Output the [x, y] coordinate of the center of the cell containing the given text.  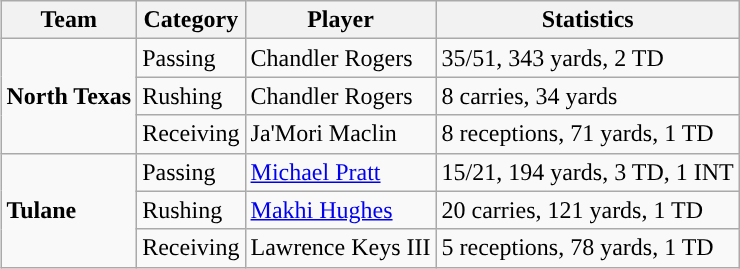
Ja'Mori Maclin [340, 134]
Makhi Hughes [340, 210]
Michael Pratt [340, 172]
Lawrence Keys III [340, 248]
5 receptions, 78 yards, 1 TD [588, 248]
Statistics [588, 20]
Team [69, 20]
Player [340, 20]
35/51, 343 yards, 2 TD [588, 58]
20 carries, 121 yards, 1 TD [588, 210]
8 receptions, 71 yards, 1 TD [588, 134]
15/21, 194 yards, 3 TD, 1 INT [588, 172]
North Texas [69, 96]
Tulane [69, 210]
8 carries, 34 yards [588, 96]
Category [191, 20]
